Output the (X, Y) coordinate of the center of the cell containing the given text.  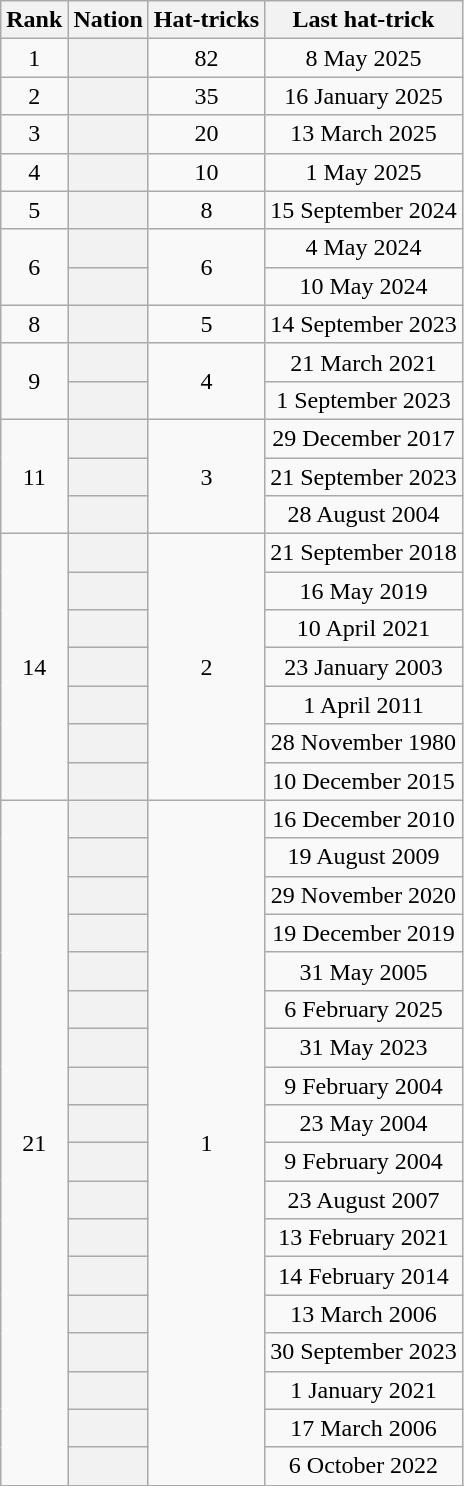
10 (206, 172)
82 (206, 58)
Hat-tricks (206, 20)
1 January 2021 (364, 1390)
28 November 1980 (364, 743)
31 May 2005 (364, 971)
11 (34, 476)
28 August 2004 (364, 515)
15 September 2024 (364, 210)
21 September 2023 (364, 477)
10 December 2015 (364, 781)
21 March 2021 (364, 362)
30 September 2023 (364, 1352)
20 (206, 134)
16 January 2025 (364, 96)
8 May 2025 (364, 58)
13 March 2025 (364, 134)
19 December 2019 (364, 933)
6 October 2022 (364, 1466)
10 April 2021 (364, 629)
31 May 2023 (364, 1047)
19 August 2009 (364, 857)
35 (206, 96)
13 March 2006 (364, 1314)
1 April 2011 (364, 705)
6 February 2025 (364, 1009)
Last hat-trick (364, 20)
9 (34, 381)
14 February 2014 (364, 1276)
10 May 2024 (364, 286)
14 September 2023 (364, 324)
29 November 2020 (364, 895)
13 February 2021 (364, 1238)
23 January 2003 (364, 667)
16 May 2019 (364, 591)
21 (34, 1142)
1 September 2023 (364, 400)
4 May 2024 (364, 248)
23 August 2007 (364, 1200)
21 September 2018 (364, 553)
16 December 2010 (364, 819)
1 May 2025 (364, 172)
Nation (108, 20)
23 May 2004 (364, 1124)
17 March 2006 (364, 1428)
Rank (34, 20)
29 December 2017 (364, 438)
14 (34, 667)
